Pinpoint the cell where the given text exists, returning its (x, y) midpoint coordinate. 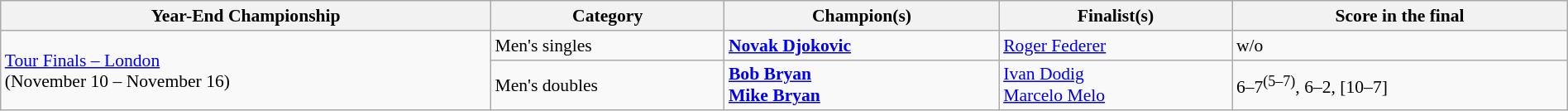
Men's singles (607, 46)
Novak Djokovic (862, 46)
Category (607, 16)
Champion(s) (862, 16)
Year-End Championship (246, 16)
Men's doubles (607, 84)
Finalist(s) (1116, 16)
6–7(5–7), 6–2, [10–7] (1399, 84)
Tour Finals – London(November 10 – November 16) (246, 71)
Roger Federer (1116, 46)
w/o (1399, 46)
Ivan Dodig Marcelo Melo (1116, 84)
Bob Bryan Mike Bryan (862, 84)
Score in the final (1399, 16)
